For the text-containing cell, return its midpoint in (X, Y) coordinate format. 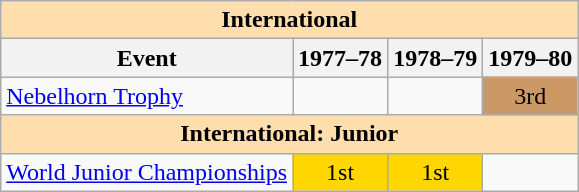
1979–80 (530, 58)
3rd (530, 96)
International (290, 20)
International: Junior (290, 134)
World Junior Championships (147, 172)
Nebelhorn Trophy (147, 96)
Event (147, 58)
1977–78 (340, 58)
1978–79 (436, 58)
